Determine the [x, y] coordinate at the center of the cell enclosing the given text.  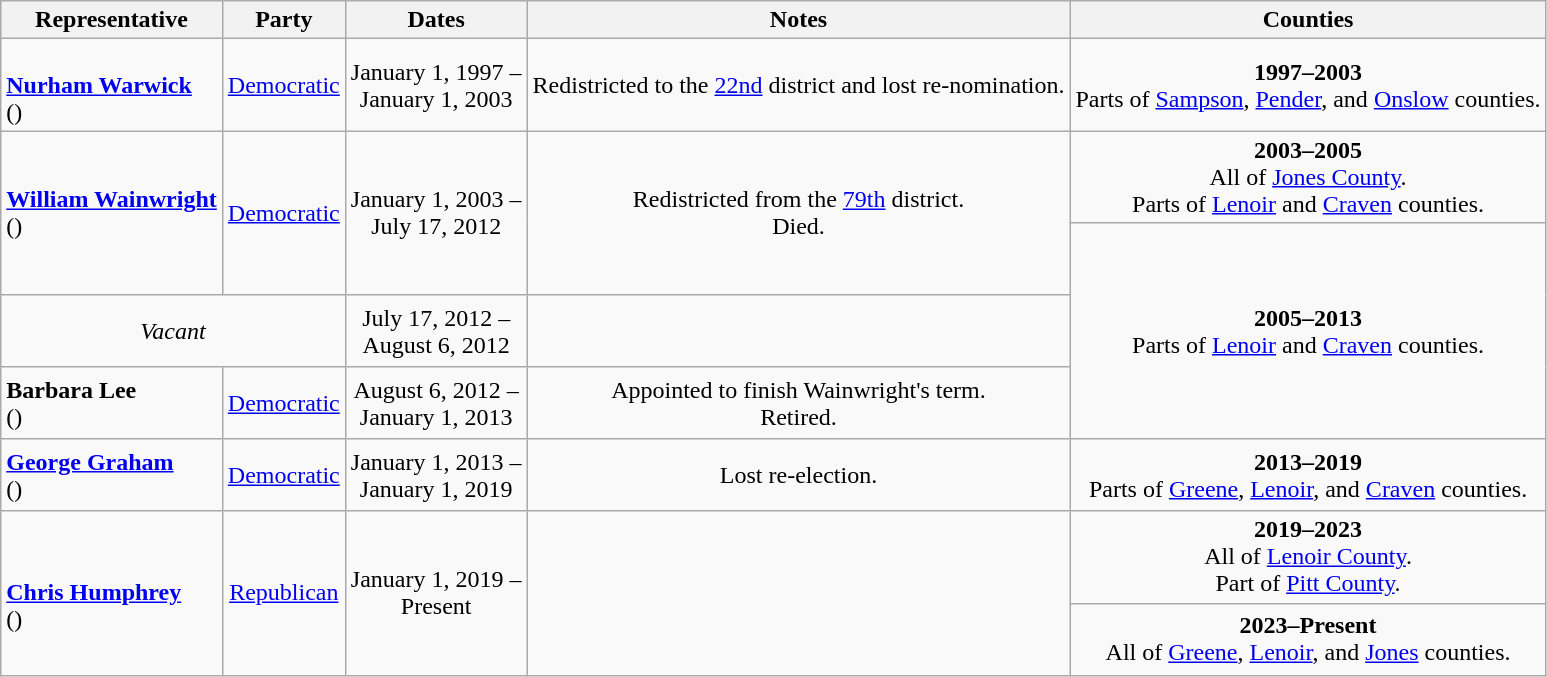
Counties [1308, 20]
2019–2023 All of Lenoir County. Part of Pitt County. [1308, 557]
2013–2019 Parts of Greene, Lenoir, and Craven counties. [1308, 475]
August 6, 2012 – January 1, 2013 [436, 403]
William Wainwright() [112, 213]
Vacant [174, 331]
2003–2005 All of Jones County. Parts of Lenoir and Craven counties. [1308, 177]
2005–2013 Parts of Lenoir and Craven counties. [1308, 331]
2023–Present All of Greene, Lenoir, and Jones counties. [1308, 639]
Appointed to finish Wainwright's term. Retired. [798, 403]
George Graham() [112, 475]
Representative [112, 20]
Republican [284, 593]
January 1, 2003 – July 17, 2012 [436, 213]
Notes [798, 20]
Redistricted to the 22nd district and lost re-nomination. [798, 85]
Lost re-election. [798, 475]
1997–2003 Parts of Sampson, Pender, and Onslow counties. [1308, 85]
Redistricted from the 79th district. Died. [798, 213]
Dates [436, 20]
Party [284, 20]
Barbara Lee() [112, 403]
January 1, 2019 – Present [436, 593]
Chris Humphrey() [112, 593]
Nurham Warwick() [112, 85]
January 1, 1997 – January 1, 2003 [436, 85]
January 1, 2013 – January 1, 2019 [436, 475]
July 17, 2012 – August 6, 2012 [436, 331]
